Scan for the cell matching the given text and deliver its (X, Y) coordinate at center. 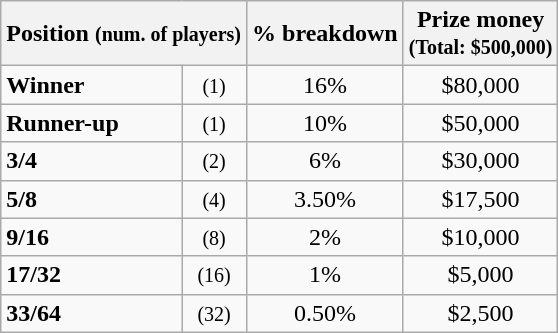
5/8 (92, 199)
33/64 (92, 313)
$80,000 (480, 85)
$2,500 (480, 313)
$50,000 (480, 123)
Winner (92, 85)
16% (326, 85)
17/32 (92, 275)
Runner-up (92, 123)
% breakdown (326, 34)
3.50% (326, 199)
$17,500 (480, 199)
1% (326, 275)
$30,000 (480, 161)
2% (326, 237)
(32) (214, 313)
(16) (214, 275)
(2) (214, 161)
(4) (214, 199)
Prize money(Total: $500,000) (480, 34)
9/16 (92, 237)
Position (num. of players) (124, 34)
$10,000 (480, 237)
10% (326, 123)
3/4 (92, 161)
(8) (214, 237)
$5,000 (480, 275)
0.50% (326, 313)
6% (326, 161)
